Pinpoint the cell where the given text exists, returning its (X, Y) midpoint coordinate. 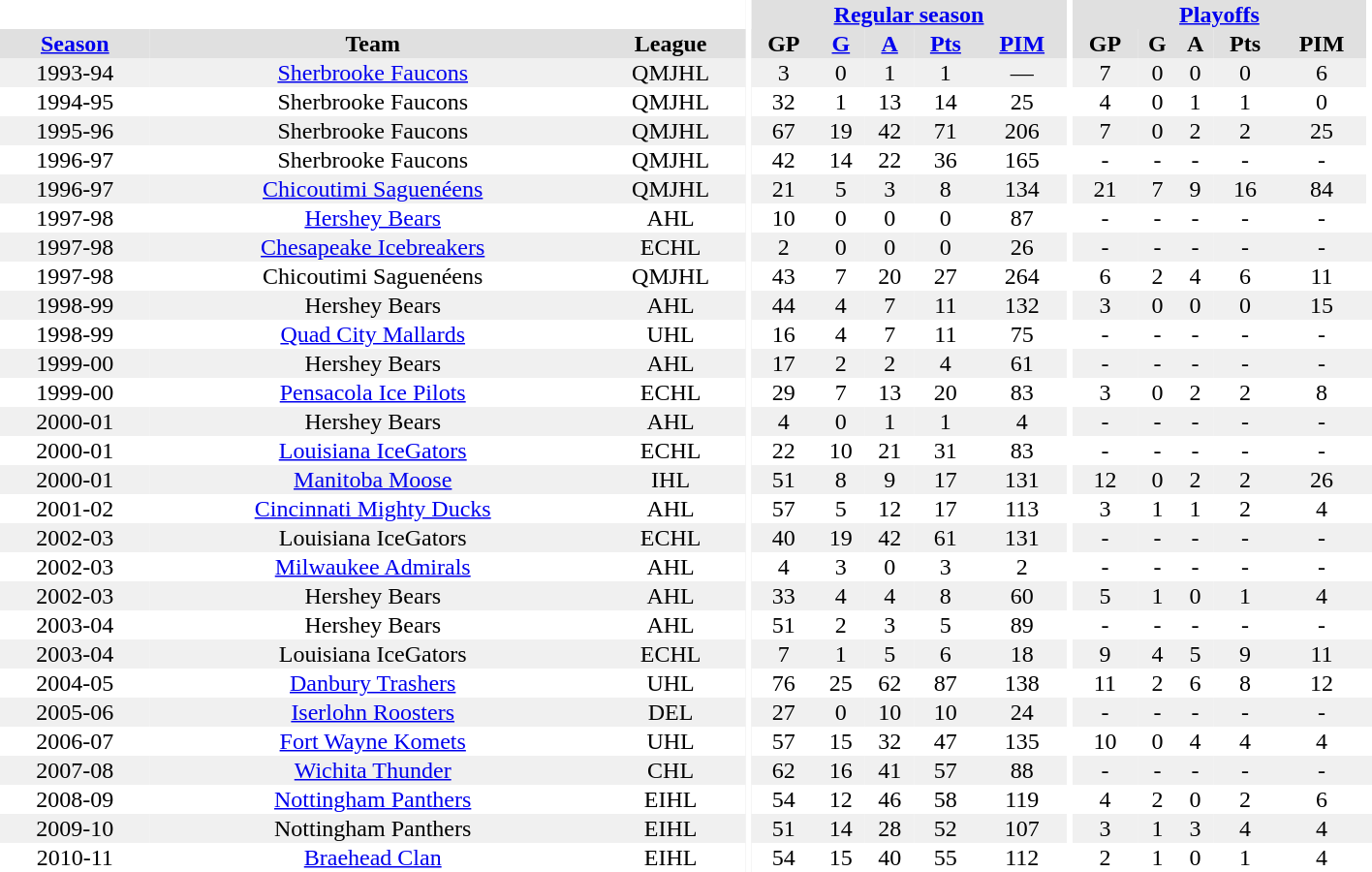
2004-05 (76, 683)
71 (946, 131)
Wichita Thunder (373, 770)
1995-96 (76, 131)
1993-94 (76, 73)
60 (1021, 596)
132 (1021, 305)
31 (946, 451)
113 (1021, 509)
Quad City Mallards (373, 334)
88 (1021, 770)
Pensacola Ice Pilots (373, 392)
IHL (670, 480)
Cincinnati Mighty Ducks (373, 509)
League (670, 44)
2001-02 (76, 509)
44 (784, 305)
112 (1021, 857)
2010-11 (76, 857)
Iserlohn Roosters (373, 712)
Regular season (909, 15)
75 (1021, 334)
206 (1021, 131)
43 (784, 276)
Chesapeake Icebreakers (373, 247)
Manitoba Moose (373, 480)
CHL (670, 770)
47 (946, 741)
2007-08 (76, 770)
134 (1021, 189)
107 (1021, 828)
89 (1021, 625)
— (1021, 73)
165 (1021, 160)
76 (784, 683)
24 (1021, 712)
18 (1021, 654)
Season (76, 44)
84 (1322, 189)
Team (373, 44)
Danbury Trashers (373, 683)
33 (784, 596)
Fort Wayne Komets (373, 741)
1994-95 (76, 102)
Milwaukee Admirals (373, 567)
41 (889, 770)
DEL (670, 712)
36 (946, 160)
29 (784, 392)
Braehead Clan (373, 857)
2008-09 (76, 799)
52 (946, 828)
28 (889, 828)
67 (784, 131)
46 (889, 799)
119 (1021, 799)
2005-06 (76, 712)
264 (1021, 276)
2006-07 (76, 741)
58 (946, 799)
Playoffs (1220, 15)
135 (1021, 741)
2009-10 (76, 828)
55 (946, 857)
138 (1021, 683)
